Return (X, Y) of the center of cell containing provided text 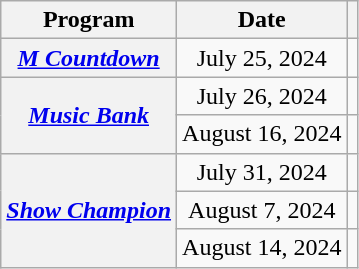
Program (89, 20)
July 26, 2024 (262, 96)
July 31, 2024 (262, 172)
July 25, 2024 (262, 58)
August 14, 2024 (262, 248)
Music Bank (89, 115)
M Countdown (89, 58)
August 7, 2024 (262, 210)
August 16, 2024 (262, 134)
Show Champion (89, 210)
Date (262, 20)
